Capture the cell that displays the provided text and extract its [x, y] central coordinate. 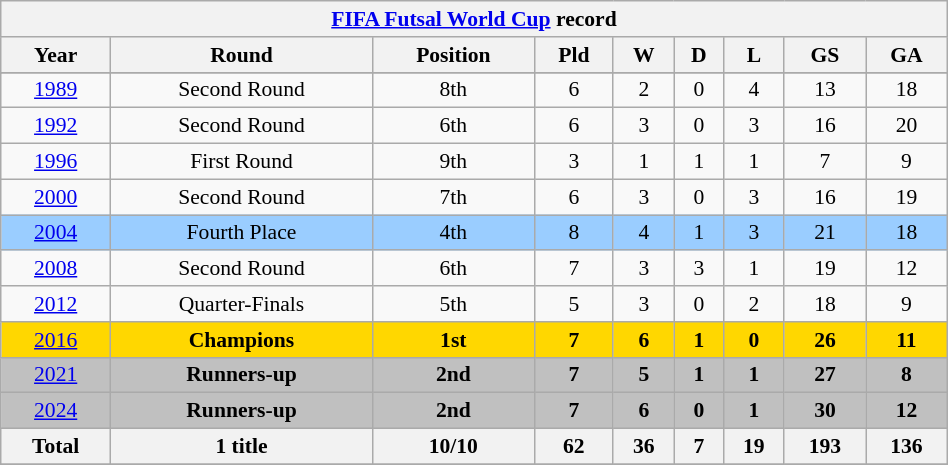
21 [824, 233]
Year [56, 55]
Quarter-Finals [242, 304]
2008 [56, 269]
2004 [56, 233]
9th [453, 162]
2016 [56, 340]
26 [824, 340]
Position [453, 55]
Pld [574, 55]
1 title [242, 447]
Round [242, 55]
First Round [242, 162]
36 [644, 447]
4th [453, 233]
GA [907, 55]
1st [453, 340]
1989 [56, 90]
7th [453, 197]
Total [56, 447]
20 [907, 126]
Champions [242, 340]
L [754, 55]
13 [824, 90]
2021 [56, 375]
D [698, 55]
W [644, 55]
193 [824, 447]
GS [824, 55]
10/10 [453, 447]
11 [907, 340]
136 [907, 447]
5th [453, 304]
1992 [56, 126]
2000 [56, 197]
FIFA Futsal World Cup record [474, 19]
Fourth Place [242, 233]
1996 [56, 162]
8th [453, 90]
30 [824, 411]
62 [574, 447]
2024 [56, 411]
2012 [56, 304]
27 [824, 375]
